For the text-containing cell, return its midpoint in (x, y) coordinate format. 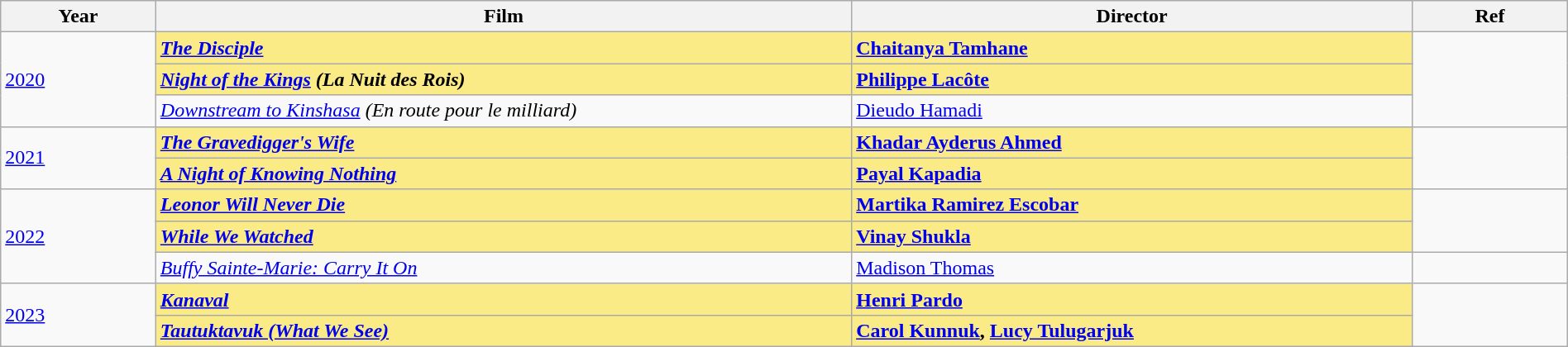
2021 (79, 158)
Tautuktavuk (What We See) (503, 330)
2020 (79, 79)
Downstream to Kinshasa (En route pour le milliard) (503, 111)
While We Watched (503, 236)
Dieudo Hamadi (1132, 111)
Year (79, 17)
Henri Pardo (1132, 299)
Director (1132, 17)
2023 (79, 315)
Leonor Will Never Die (503, 205)
Philippe Lacôte (1132, 79)
Buffy Sainte-Marie: Carry It On (503, 268)
Khadar Ayderus Ahmed (1132, 142)
The Gravedigger's Wife (503, 142)
2022 (79, 236)
The Disciple (503, 48)
Night of the Kings (La Nuit des Rois) (503, 79)
Madison Thomas (1132, 268)
A Night of Knowing Nothing (503, 173)
Ref (1490, 17)
Carol Kunnuk, Lucy Tulugarjuk (1132, 330)
Martika Ramirez Escobar (1132, 205)
Payal Kapadia (1132, 173)
Vinay Shukla (1132, 236)
Film (503, 17)
Kanaval (503, 299)
Chaitanya Tamhane (1132, 48)
